Determine the (X, Y) coordinate at the center of the cell enclosing the given text.  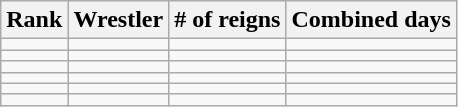
Wrestler (118, 20)
Combined days (371, 20)
Rank (34, 20)
# of reigns (228, 20)
